Locate the cell with the specified text and output its (X, Y) center coordinate. 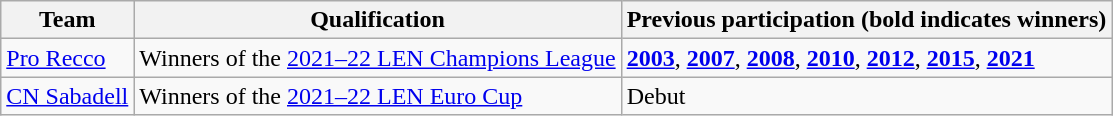
Debut (866, 96)
Team (68, 20)
2003, 2007, 2008, 2010, 2012, 2015, 2021 (866, 58)
Qualification (378, 20)
Pro Recco (68, 58)
CN Sabadell (68, 96)
Winners of the 2021–22 LEN Euro Cup (378, 96)
Winners of the 2021–22 LEN Champions League (378, 58)
Previous participation (bold indicates winners) (866, 20)
